Find where the given text appears and provide that cell's center as (X, Y) coordinate. 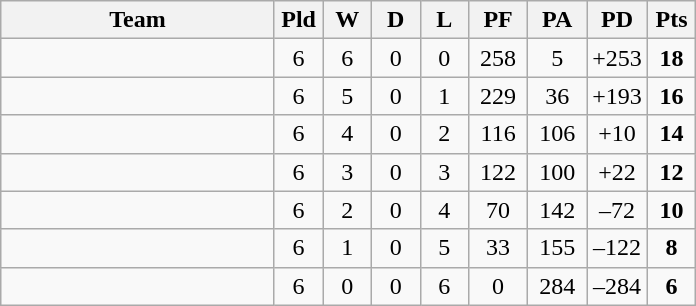
8 (672, 248)
L (444, 20)
33 (498, 248)
100 (558, 172)
+253 (618, 58)
–72 (618, 210)
36 (558, 96)
106 (558, 134)
W (348, 20)
70 (498, 210)
+10 (618, 134)
Team (138, 20)
–122 (618, 248)
142 (558, 210)
Pld (298, 20)
122 (498, 172)
284 (558, 286)
18 (672, 58)
10 (672, 210)
116 (498, 134)
12 (672, 172)
–284 (618, 286)
PD (618, 20)
258 (498, 58)
D (396, 20)
155 (558, 248)
16 (672, 96)
+193 (618, 96)
Pts (672, 20)
14 (672, 134)
PF (498, 20)
229 (498, 96)
+22 (618, 172)
PA (558, 20)
